Search for the cell housing the specified text and yield its [X, Y] center coordinate. 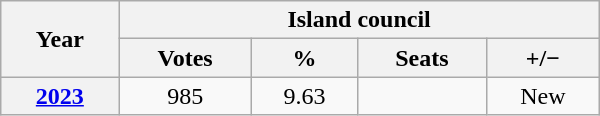
9.63 [304, 96]
% [304, 58]
Island council [359, 20]
Votes [185, 58]
2023 [60, 96]
Seats [422, 58]
985 [185, 96]
Year [60, 39]
+/− [542, 58]
New [542, 96]
